Find where the given text appears and provide that cell's center as [X, Y] coordinate. 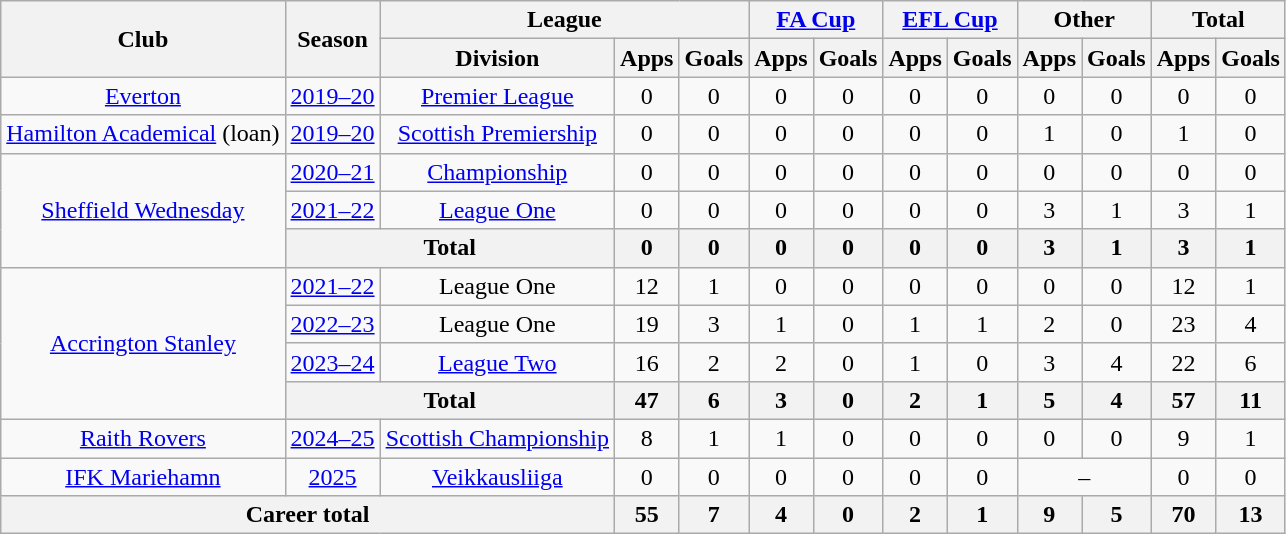
Accrington Stanley [143, 343]
23 [1183, 324]
2020–21 [332, 172]
IFK Mariehamn [143, 477]
Scottish Premiership [497, 134]
Scottish Championship [497, 438]
22 [1183, 362]
Sheffield Wednesday [143, 210]
Hamilton Academical (loan) [143, 134]
57 [1183, 400]
League [564, 20]
– [1084, 477]
13 [1251, 515]
7 [714, 515]
Career total [308, 515]
55 [647, 515]
70 [1183, 515]
2022–23 [332, 324]
Club [143, 39]
Veikkausliiga [497, 477]
EFL Cup [950, 20]
Other [1084, 20]
Premier League [497, 96]
League Two [497, 362]
2023–24 [332, 362]
Raith Rovers [143, 438]
Everton [143, 96]
Season [332, 39]
Championship [497, 172]
8 [647, 438]
FA Cup [816, 20]
16 [647, 362]
11 [1251, 400]
2025 [332, 477]
2024–25 [332, 438]
47 [647, 400]
Division [497, 58]
19 [647, 324]
